Return the (x, y) coordinate for the center point of the cell that contains the specified text.  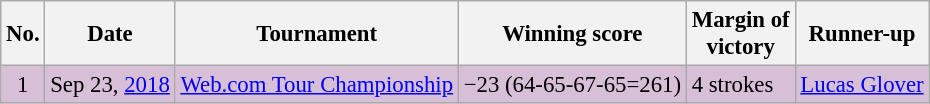
Sep 23, 2018 (110, 85)
Tournament (316, 34)
4 strokes (740, 85)
No. (23, 34)
Web.com Tour Championship (316, 85)
−23 (64-65-67-65=261) (572, 85)
Winning score (572, 34)
Margin ofvictory (740, 34)
Runner-up (862, 34)
Lucas Glover (862, 85)
Date (110, 34)
1 (23, 85)
